Pinpoint the cell where the given text exists, returning its [X, Y] midpoint coordinate. 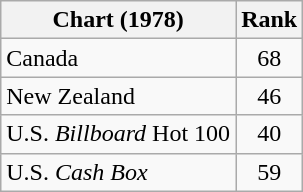
59 [270, 172]
New Zealand [118, 96]
40 [270, 134]
U.S. Cash Box [118, 172]
Canada [118, 58]
Rank [270, 20]
68 [270, 58]
46 [270, 96]
U.S. Billboard Hot 100 [118, 134]
Chart (1978) [118, 20]
